Find where the given text appears and provide that cell's center as [X, Y] coordinate. 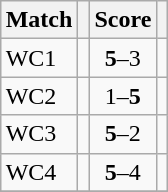
5–2 [123, 134]
Score [123, 20]
5–3 [123, 58]
1–5 [123, 96]
WC3 [39, 134]
WC1 [39, 58]
WC2 [39, 96]
Match [39, 20]
5–4 [123, 172]
WC4 [39, 172]
